From the cell containing the given text, extract its center point as [x, y] coordinate. 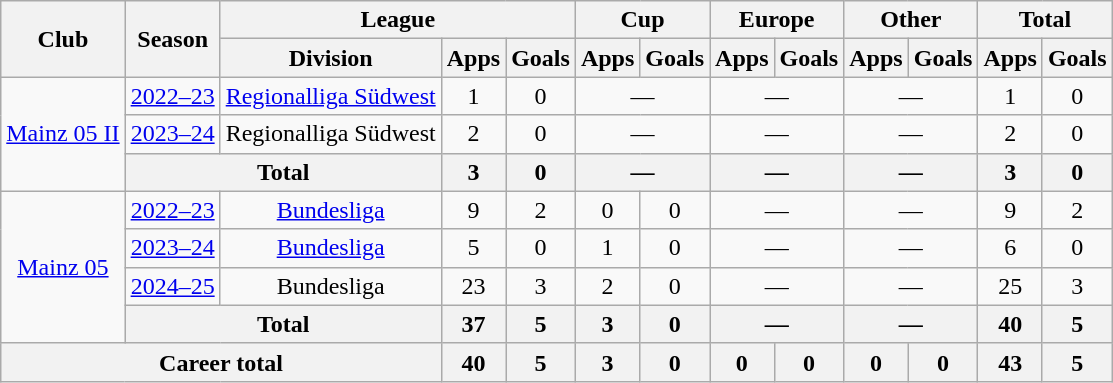
Season [172, 39]
League [398, 20]
Europe [777, 20]
6 [1010, 248]
Club [63, 39]
Mainz 05 [63, 267]
37 [473, 324]
23 [473, 286]
2024–25 [172, 286]
25 [1010, 286]
Cup [642, 20]
Division [330, 58]
Career total [221, 362]
43 [1010, 362]
Mainz 05 II [63, 134]
Other [911, 20]
